Search for the cell housing the specified text and yield its [x, y] center coordinate. 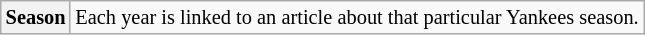
Season [36, 17]
Each year is linked to an article about that particular Yankees season. [356, 17]
